Search for the cell housing the specified text and yield its (X, Y) center coordinate. 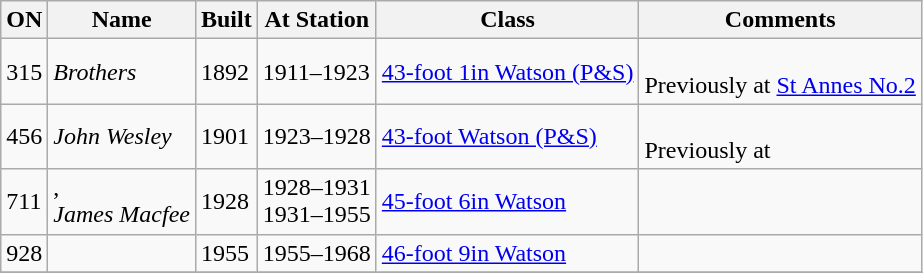
1928–19311931–1955 (316, 202)
315 (24, 72)
1955 (226, 253)
,James Macfee (122, 202)
Built (226, 20)
Comments (780, 20)
43-foot Watson (P&S) (508, 136)
At Station (316, 20)
1923–1928 (316, 136)
711 (24, 202)
46-foot 9in Watson (508, 253)
John Wesley (122, 136)
1955–1968 (316, 253)
Class (508, 20)
928 (24, 253)
1901 (226, 136)
Name (122, 20)
456 (24, 136)
Previously at St Annes No.2 (780, 72)
43-foot 1in Watson (P&S) (508, 72)
1911–1923 (316, 72)
1928 (226, 202)
1892 (226, 72)
Previously at (780, 136)
45-foot 6in Watson (508, 202)
ON (24, 20)
Brothers (122, 72)
